Detect which cell encompasses the target text, then output its (x, y) center coordinate. 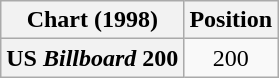
200 (231, 58)
Chart (1998) (92, 20)
US Billboard 200 (92, 58)
Position (231, 20)
